Find where the given text appears and provide that cell's center as (X, Y) coordinate. 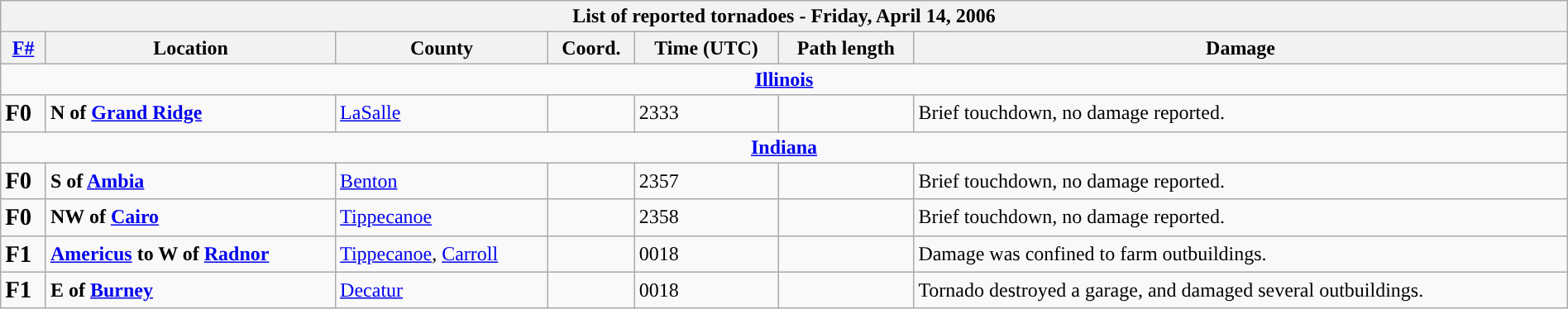
N of Grand Ridge (190, 113)
LaSalle (442, 113)
Tornado destroyed a garage, and damaged several outbuildings. (1241, 290)
Indiana (784, 147)
Location (190, 48)
Damage (1241, 48)
F# (23, 48)
Coord. (590, 48)
Tippecanoe, Carroll (442, 254)
2358 (706, 217)
2333 (706, 113)
NW of Cairo (190, 217)
2357 (706, 181)
E of Burney (190, 290)
Path length (846, 48)
S of Ambia (190, 181)
Tippecanoe (442, 217)
Illinois (784, 79)
Benton (442, 181)
List of reported tornadoes - Friday, April 14, 2006 (784, 17)
Damage was confined to farm outbuildings. (1241, 254)
Time (UTC) (706, 48)
Americus to W of Radnor (190, 254)
County (442, 48)
Decatur (442, 290)
